Identify which cell holds the provided text, then report its (X, Y) central coordinate. 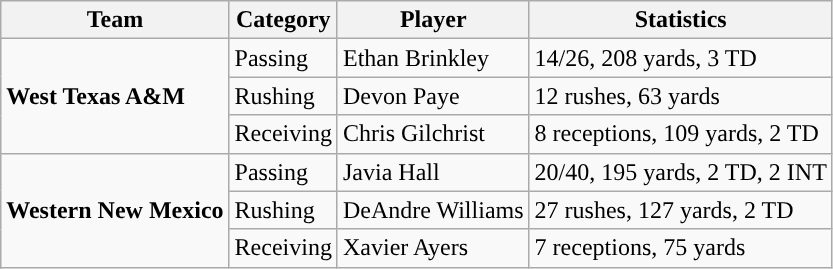
14/26, 208 yards, 3 TD (680, 58)
12 rushes, 63 yards (680, 96)
Statistics (680, 20)
Devon Paye (433, 96)
20/40, 195 yards, 2 TD, 2 INT (680, 172)
7 receptions, 75 yards (680, 248)
Western New Mexico (115, 210)
Chris Gilchrist (433, 134)
8 receptions, 109 yards, 2 TD (680, 134)
DeAndre Williams (433, 210)
27 rushes, 127 yards, 2 TD (680, 210)
Ethan Brinkley (433, 58)
Player (433, 20)
Category (283, 20)
Xavier Ayers (433, 248)
West Texas A&M (115, 96)
Javia Hall (433, 172)
Team (115, 20)
